Identify which cell holds the provided text, then report its [x, y] central coordinate. 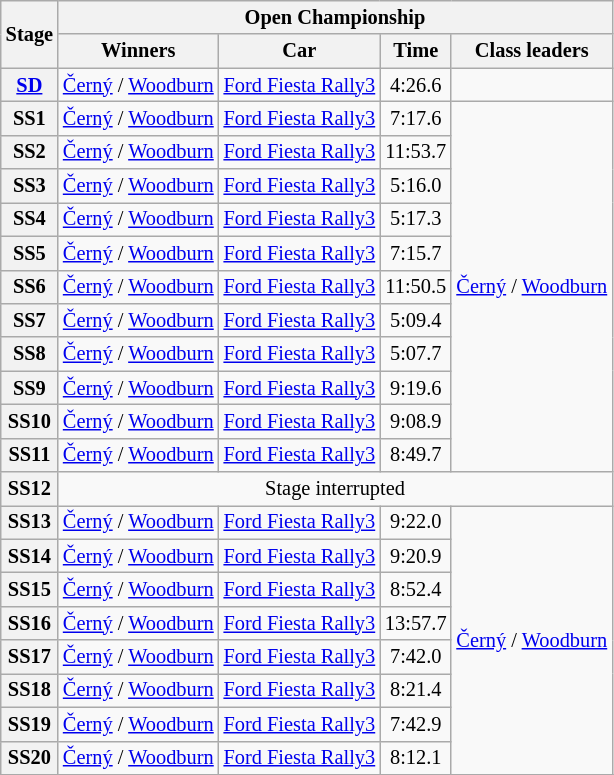
SS19 [30, 724]
SS16 [30, 623]
11:50.5 [416, 287]
Stage interrupted [335, 489]
8:49.7 [416, 455]
Winners [138, 51]
Time [416, 51]
SS3 [30, 186]
8:12.1 [416, 758]
7:15.7 [416, 253]
SS11 [30, 455]
SS12 [30, 489]
5:07.7 [416, 354]
5:17.3 [416, 219]
9:08.9 [416, 421]
Class leaders [532, 51]
SS13 [30, 522]
7:17.6 [416, 118]
SS7 [30, 320]
11:53.7 [416, 152]
SS10 [30, 421]
9:20.9 [416, 556]
SS4 [30, 219]
8:21.4 [416, 690]
SS14 [30, 556]
SS17 [30, 657]
5:16.0 [416, 186]
SS9 [30, 388]
Car [300, 51]
SD [30, 85]
SS18 [30, 690]
SS5 [30, 253]
8:52.4 [416, 589]
SS8 [30, 354]
SS6 [30, 287]
9:22.0 [416, 522]
7:42.9 [416, 724]
9:19.6 [416, 388]
Open Championship [335, 17]
4:26.6 [416, 85]
13:57.7 [416, 623]
SS15 [30, 589]
5:09.4 [416, 320]
SS20 [30, 758]
SS1 [30, 118]
SS2 [30, 152]
Stage [30, 34]
7:42.0 [416, 657]
